Provide the [x, y] coordinate of the cell's center where the given text is located.  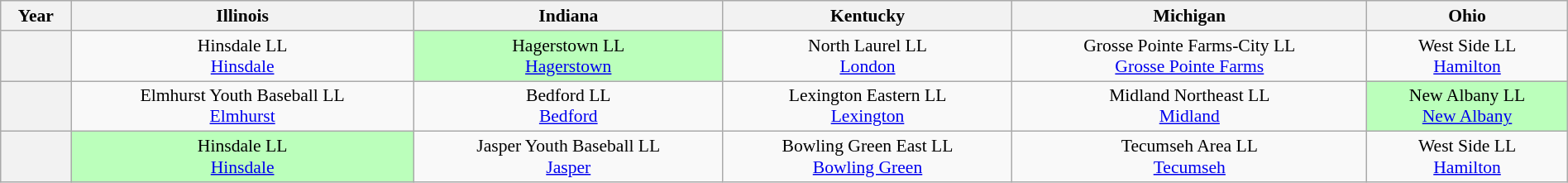
Year [36, 16]
Grosse Pointe Farms-City LLGrosse Pointe Farms [1189, 56]
Kentucky [868, 16]
Illinois [242, 16]
Midland Northeast LLMidland [1189, 106]
Elmhurst Youth Baseball LLElmhurst [242, 106]
Bedford LLBedford [568, 106]
Ohio [1467, 16]
Indiana [568, 16]
North Laurel LLLondon [868, 56]
Jasper Youth Baseball LLJasper [568, 157]
Michigan [1189, 16]
Lexington Eastern LLLexington [868, 106]
New Albany LLNew Albany [1467, 106]
Bowling Green East LLBowling Green [868, 157]
Tecumseh Area LLTecumseh [1189, 157]
Hagerstown LLHagerstown [568, 56]
